Capture the cell that displays the provided text and extract its (x, y) central coordinate. 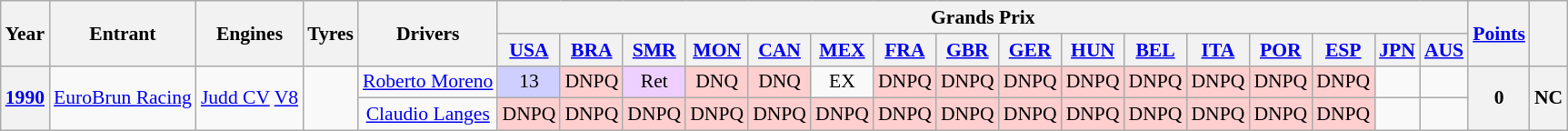
HUN (1093, 50)
1990 (25, 98)
MON (716, 50)
ESP (1343, 50)
Roberto Moreno (427, 82)
Entrant (123, 33)
Year (25, 33)
Claudio Langes (427, 115)
Drivers (427, 33)
Judd CV V8 (249, 98)
0 (1499, 98)
ITA (1218, 50)
NC (1549, 98)
EX (842, 82)
AUS (1443, 50)
CAN (780, 50)
FRA (905, 50)
Engines (249, 33)
GER (1031, 50)
Points (1499, 33)
Tyres (331, 33)
MEX (842, 50)
POR (1280, 50)
13 (529, 82)
GBR (967, 50)
JPN (1397, 50)
Ret (654, 82)
USA (529, 50)
BEL (1156, 50)
EuroBrun Racing (123, 98)
SMR (654, 50)
Grands Prix (983, 17)
BRA (591, 50)
